Determine the [X, Y] coordinate at the center of the cell enclosing the given text.  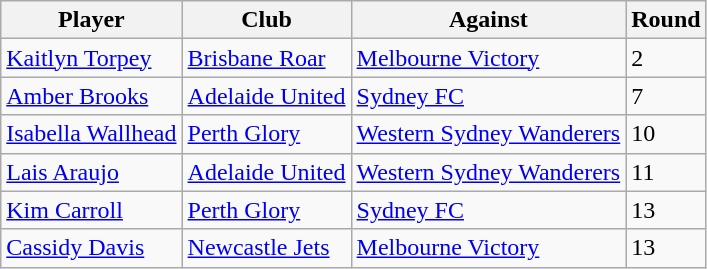
Brisbane Roar [266, 58]
Against [488, 20]
Player [92, 20]
7 [666, 96]
Round [666, 20]
11 [666, 172]
10 [666, 134]
2 [666, 58]
Isabella Wallhead [92, 134]
Club [266, 20]
Kim Carroll [92, 210]
Amber Brooks [92, 96]
Cassidy Davis [92, 248]
Kaitlyn Torpey [92, 58]
Newcastle Jets [266, 248]
Lais Araujo [92, 172]
